Scan for the cell matching the given text and deliver its [x, y] coordinate at center. 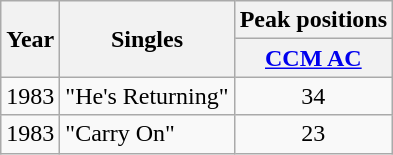
Singles [147, 39]
23 [313, 134]
34 [313, 96]
"He's Returning" [147, 96]
"Carry On" [147, 134]
Peak positions [313, 20]
CCM AC [313, 58]
Year [30, 39]
